Return the [X, Y] coordinate for the center point of the cell that contains the specified text.  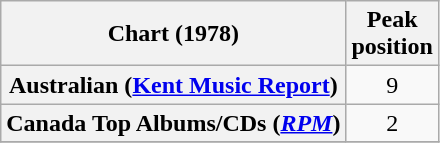
Australian (Kent Music Report) [174, 85]
Canada Top Albums/CDs (RPM) [174, 123]
Chart (1978) [174, 34]
Peakposition [392, 34]
9 [392, 85]
2 [392, 123]
